Identify which cell holds the provided text, then report its [x, y] central coordinate. 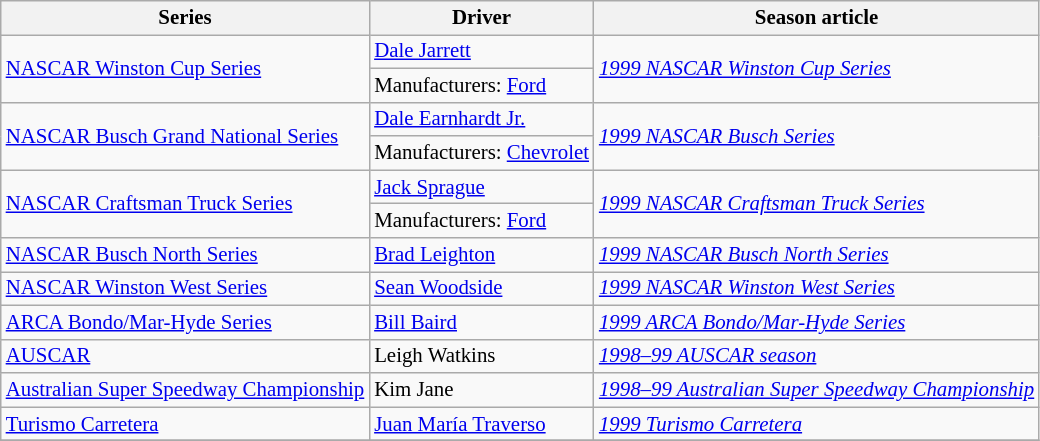
1999 NASCAR Winston Cup Series [816, 68]
Juan María Traverso [482, 424]
Manufacturers: Chevrolet [482, 153]
1998–99 AUSCAR season [816, 356]
Jack Sprague [482, 187]
Dale Earnhardt Jr. [482, 119]
1998–99 Australian Super Speedway Championship [816, 390]
NASCAR Winston Cup Series [185, 68]
NASCAR Craftsman Truck Series [185, 204]
Dale Jarrett [482, 51]
Sean Woodside [482, 288]
NASCAR Busch Grand National Series [185, 136]
Australian Super Speedway Championship [185, 390]
Bill Baird [482, 322]
AUSCAR [185, 356]
1999 Turismo Carretera [816, 424]
Season article [816, 18]
Kim Jane [482, 390]
Leigh Watkins [482, 356]
ARCA Bondo/Mar-Hyde Series [185, 322]
Driver [482, 18]
1999 ARCA Bondo/Mar-Hyde Series [816, 322]
1999 NASCAR Busch North Series [816, 255]
1999 NASCAR Winston West Series [816, 288]
Turismo Carretera [185, 424]
1999 NASCAR Busch Series [816, 136]
1999 NASCAR Craftsman Truck Series [816, 204]
Brad Leighton [482, 255]
NASCAR Winston West Series [185, 288]
NASCAR Busch North Series [185, 255]
Series [185, 18]
